Output the (x, y) coordinate of the center of the cell containing the given text.  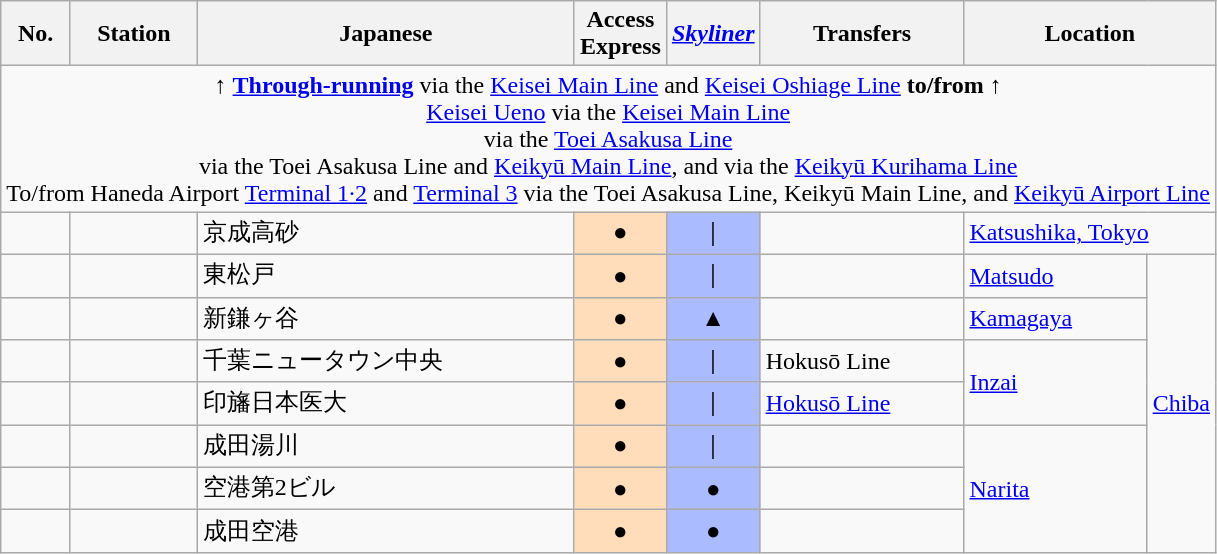
京成高砂 (386, 234)
Narita (1056, 489)
空港第2ビル (386, 488)
印旛日本医大 (386, 404)
Matsudo (1056, 276)
Inzai (1056, 382)
成田空港 (386, 532)
Skyliner (713, 34)
Transfers (862, 34)
千葉ニュータウン中央 (386, 362)
Station (134, 34)
新鎌ヶ谷 (386, 318)
東松戸 (386, 276)
No. (36, 34)
AccessExpress (620, 34)
成田湯川 (386, 446)
▲ (713, 318)
Location (1090, 34)
Japanese (386, 34)
Katsushika, Tokyo (1090, 234)
Kamagaya (1056, 318)
Chiba (1181, 403)
